Extract the [x, y] coordinate from the center of the cell holding the provided text.  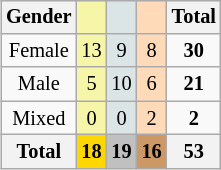
18 [91, 152]
19 [122, 152]
5 [91, 84]
Male [38, 84]
30 [194, 51]
Gender [38, 17]
Female [38, 51]
13 [91, 51]
53 [194, 152]
9 [122, 51]
Mixed [38, 118]
6 [152, 84]
8 [152, 51]
21 [194, 84]
10 [122, 84]
16 [152, 152]
